Return the [x, y] coordinate for the center point of the cell that contains the specified text.  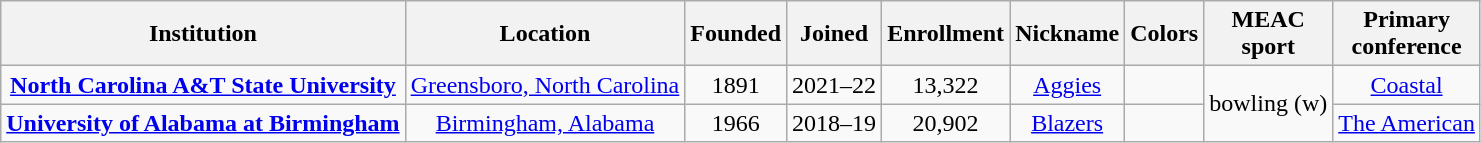
Enrollment [946, 34]
20,902 [946, 123]
Joined [834, 34]
MEACsport [1268, 34]
Blazers [1068, 123]
University of Alabama at Birmingham [203, 123]
Birmingham, Alabama [545, 123]
Nickname [1068, 34]
Institution [203, 34]
Primaryconference [1407, 34]
North Carolina A&T State University [203, 85]
Aggies [1068, 85]
1891 [736, 85]
Coastal [1407, 85]
The American [1407, 123]
Location [545, 34]
2021–22 [834, 85]
bowling (w) [1268, 104]
Founded [736, 34]
Greensboro, North Carolina [545, 85]
13,322 [946, 85]
Colors [1164, 34]
2018–19 [834, 123]
1966 [736, 123]
